Identify which cell holds the provided text, then report its [X, Y] central coordinate. 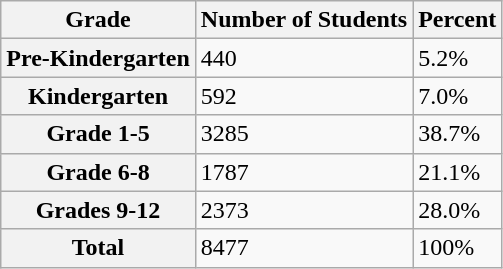
8477 [304, 248]
100% [458, 248]
38.7% [458, 134]
Number of Students [304, 20]
5.2% [458, 58]
Total [98, 248]
592 [304, 96]
3285 [304, 134]
28.0% [458, 210]
Pre-Kindergarten [98, 58]
Percent [458, 20]
Grade 6-8 [98, 172]
Grades 9-12 [98, 210]
1787 [304, 172]
Grade 1-5 [98, 134]
7.0% [458, 96]
2373 [304, 210]
Kindergarten [98, 96]
Grade [98, 20]
440 [304, 58]
21.1% [458, 172]
